Locate the cell with the specified text and output its [X, Y] center coordinate. 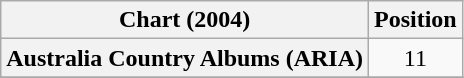
Position [416, 20]
11 [416, 58]
Chart (2004) [185, 20]
Australia Country Albums (ARIA) [185, 58]
